Find where the given text appears and provide that cell's center as [x, y] coordinate. 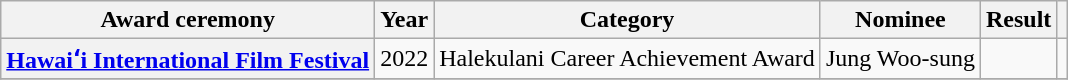
Year [404, 20]
Result [1018, 20]
2022 [404, 59]
Halekulani Career Achievement Award [628, 59]
Award ceremony [188, 20]
Jung Woo-sung [900, 59]
Category [628, 20]
Nominee [900, 20]
Hawaiʻi International Film Festival [188, 59]
